From the cell containing the given text, extract its center point as (X, Y) coordinate. 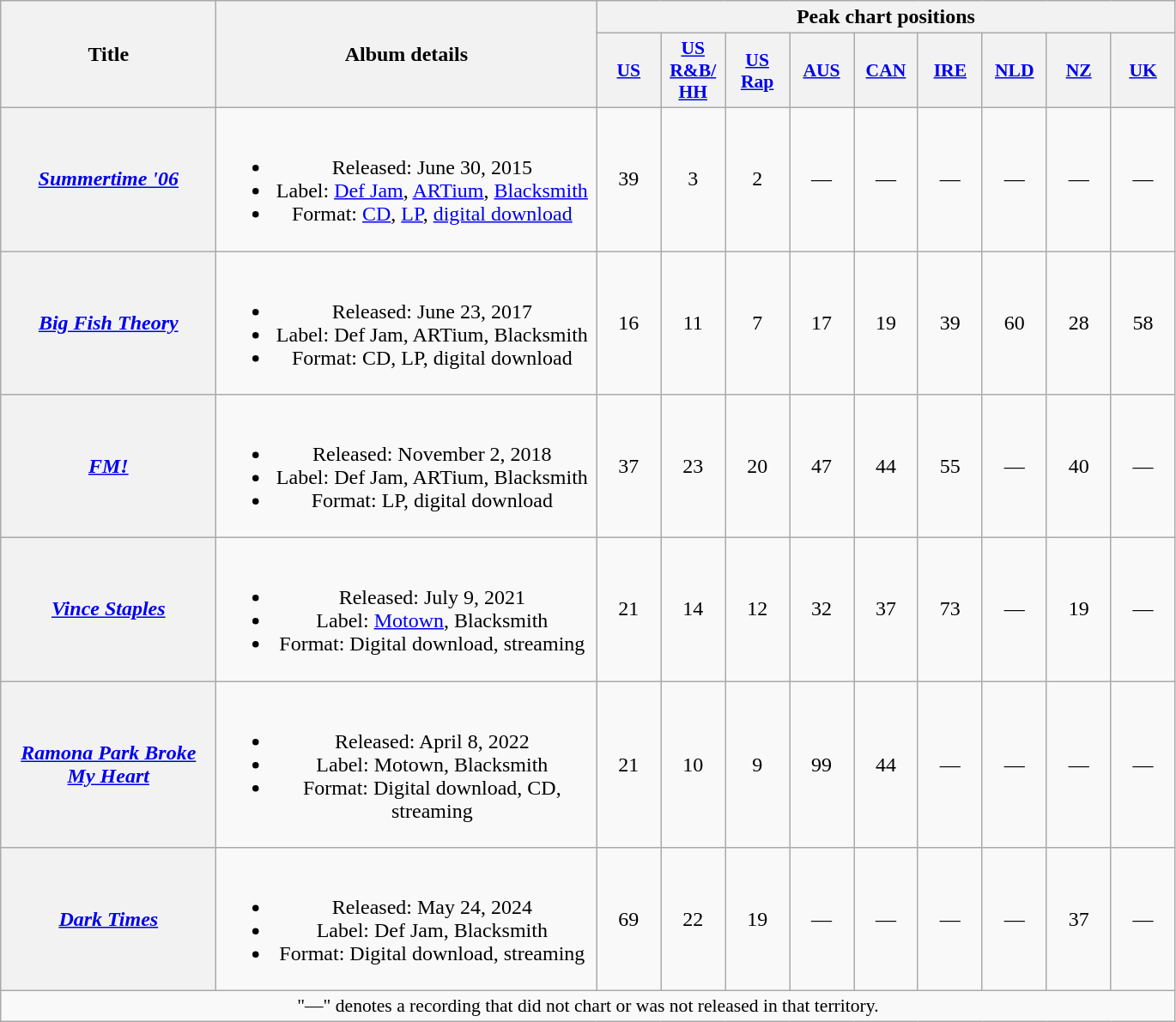
73 (949, 609)
Released: November 2, 2018Label: Def Jam, ARTium, BlacksmithFormat: LP, digital download (407, 467)
Released: May 24, 2024Label: Def Jam, BlacksmithFormat: Digital download, streaming (407, 920)
28 (1078, 323)
3 (694, 178)
60 (1015, 323)
11 (694, 323)
UK (1143, 70)
FM! (108, 467)
Big Fish Theory (108, 323)
Ramona Park Broke My Heart (108, 765)
IRE (949, 70)
17 (822, 323)
US (628, 70)
CAN (886, 70)
12 (757, 609)
16 (628, 323)
AUS (822, 70)
55 (949, 467)
Summertime '06 (108, 178)
USR&B/HH (694, 70)
20 (757, 467)
USRap (757, 70)
47 (822, 467)
Dark Times (108, 920)
23 (694, 467)
Title (108, 55)
2 (757, 178)
22 (694, 920)
Released: July 9, 2021Label: Motown, BlacksmithFormat: Digital download, streaming (407, 609)
69 (628, 920)
Peak chart positions (886, 17)
40 (1078, 467)
NZ (1078, 70)
NLD (1015, 70)
Released: June 30, 2015Label: Def Jam, ARTium, BlacksmithFormat: CD, LP, digital download (407, 178)
Album details (407, 55)
14 (694, 609)
Released: June 23, 2017Label: Def Jam, ARTium, BlacksmithFormat: CD, LP, digital download (407, 323)
7 (757, 323)
Vince Staples (108, 609)
32 (822, 609)
"—" denotes a recording that did not chart or was not released in that territory. (588, 1007)
99 (822, 765)
10 (694, 765)
Released: April 8, 2022Label: Motown, BlacksmithFormat: Digital download, CD, streaming (407, 765)
58 (1143, 323)
9 (757, 765)
